Detect which cell encompasses the target text, then output its [x, y] center coordinate. 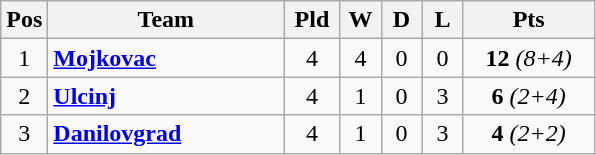
D [402, 20]
Danilovgrad [166, 134]
Pos [24, 20]
Pts [528, 20]
L [442, 20]
2 [24, 96]
12 (8+4) [528, 58]
Team [166, 20]
Mojkovac [166, 58]
Ulcinj [166, 96]
6 (2+4) [528, 96]
Pld [312, 20]
W [360, 20]
4 (2+2) [528, 134]
